Find where the given text appears and provide that cell's center as (X, Y) coordinate. 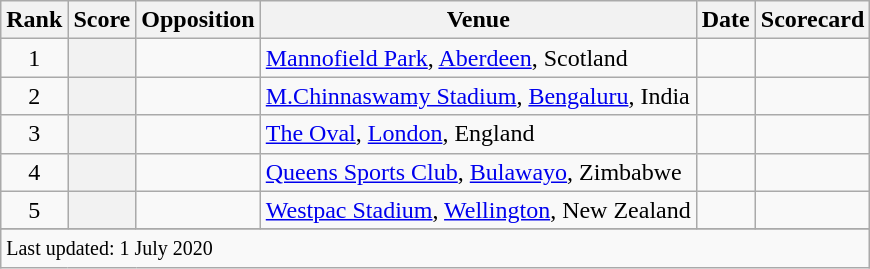
3 (34, 134)
The Oval, London, England (478, 134)
5 (34, 210)
Mannofield Park, Aberdeen, Scotland (478, 58)
Score (102, 20)
Date (726, 20)
Queens Sports Club, Bulawayo, Zimbabwe (478, 172)
Opposition (198, 20)
Rank (34, 20)
2 (34, 96)
Scorecard (812, 20)
1 (34, 58)
4 (34, 172)
M.Chinnaswamy Stadium, Bengaluru, India (478, 96)
Last updated: 1 July 2020 (436, 248)
Venue (478, 20)
Westpac Stadium, Wellington, New Zealand (478, 210)
